Search for the cell housing the specified text and yield its (x, y) center coordinate. 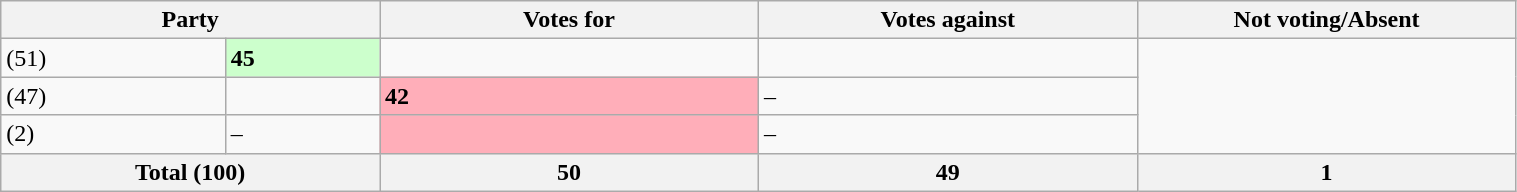
Party (190, 20)
(51) (114, 58)
(47) (114, 96)
50 (570, 172)
Votes for (570, 20)
(2) (114, 134)
Votes against (948, 20)
45 (302, 58)
42 (570, 96)
1 (1326, 172)
Total (100) (190, 172)
49 (948, 172)
Not voting/Absent (1326, 20)
